Output the (X, Y) coordinate of the center of the cell containing the given text.  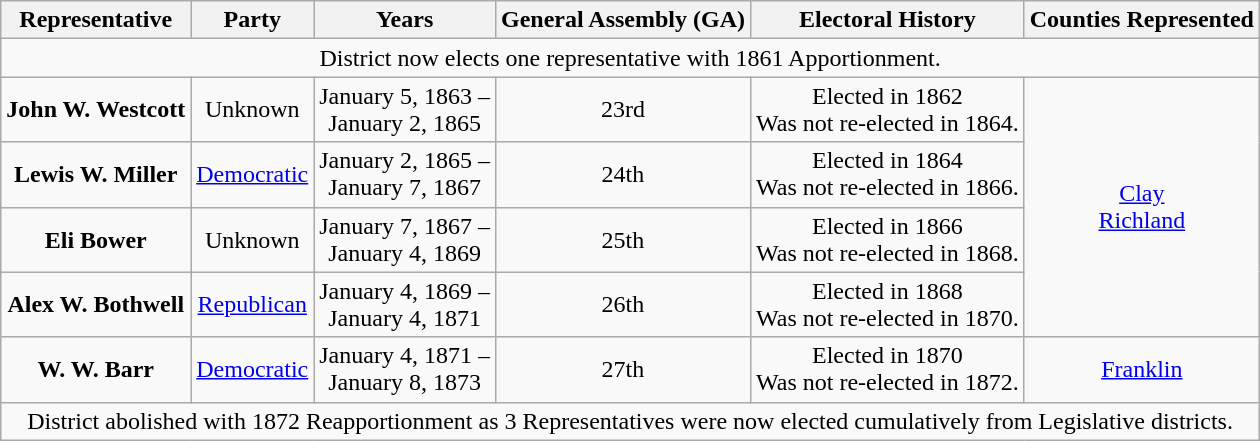
January 2, 1865 –January 7, 1867 (405, 174)
Elected in 1870Was not re-elected in 1872. (887, 370)
General Assembly (GA) (622, 20)
District now elects one representative with 1861 Apportionment. (630, 58)
January 5, 1863 –January 2, 1865 (405, 110)
Counties Represented (1142, 20)
January 4, 1869 –January 4, 1871 (405, 304)
ClayRichland (1142, 207)
24th (622, 174)
25th (622, 240)
January 4, 1871 –January 8, 1873 (405, 370)
Party (252, 20)
John W. Westcott (96, 110)
Elected in 1868Was not re-elected in 1870. (887, 304)
23rd (622, 110)
Elected in 1866Was not re-elected in 1868. (887, 240)
Lewis W. Miller (96, 174)
Years (405, 20)
26th (622, 304)
Elected in 1864Was not re-elected in 1866. (887, 174)
January 7, 1867 –January 4, 1869 (405, 240)
District abolished with 1872 Reapportionment as 3 Representatives were now elected cumulatively from Legislative districts. (630, 421)
Alex W. Bothwell (96, 304)
Eli Bower (96, 240)
Electoral History (887, 20)
W. W. Barr (96, 370)
Representative (96, 20)
Republican (252, 304)
Franklin (1142, 370)
27th (622, 370)
Elected in 1862Was not re-elected in 1864. (887, 110)
